Output the (X, Y) coordinate of the center of the cell containing the given text.  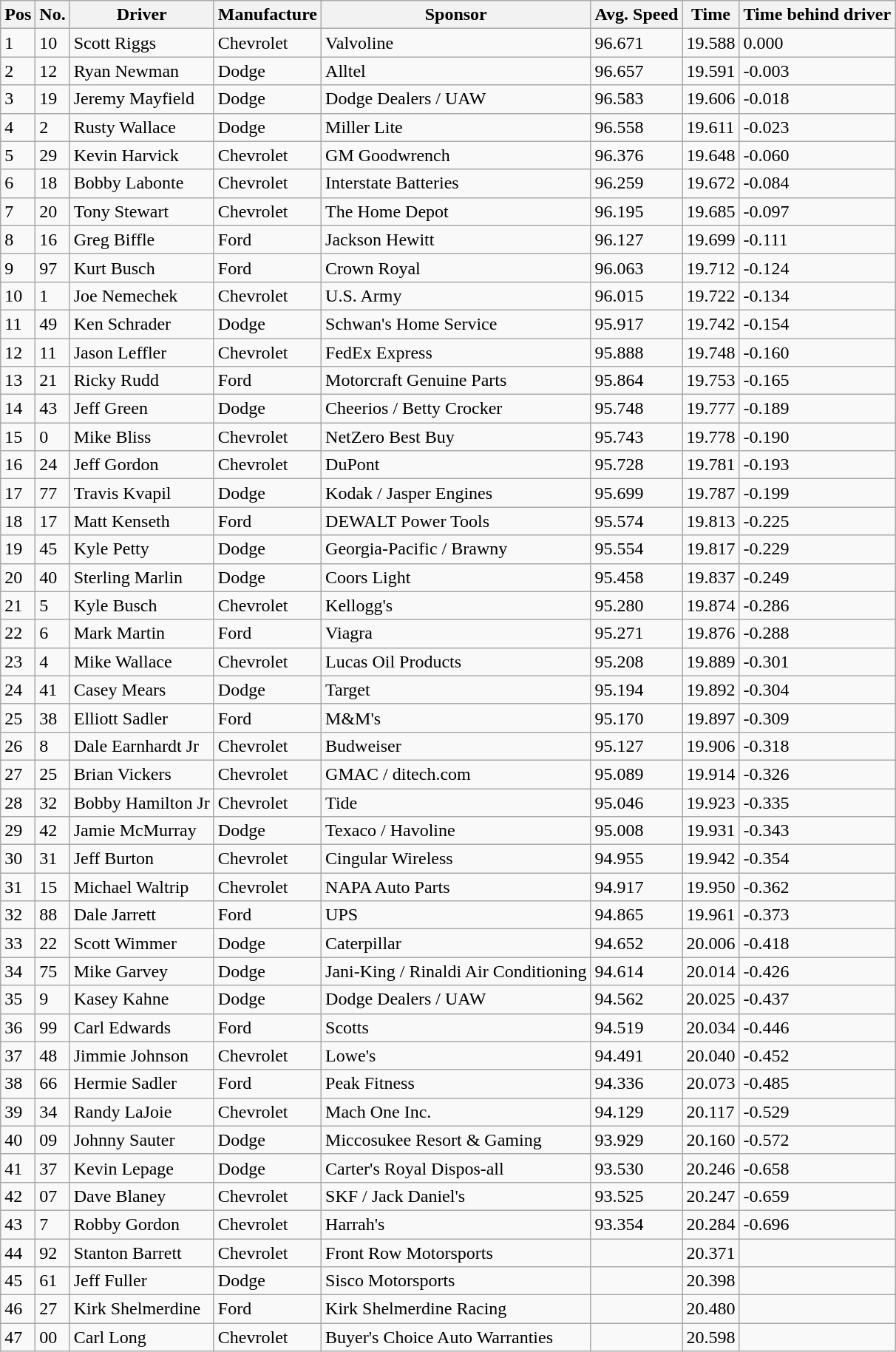
19.897 (711, 718)
19.748 (711, 353)
Target (456, 690)
-0.160 (818, 353)
20.040 (711, 1056)
19.588 (711, 43)
-0.309 (818, 718)
20.073 (711, 1084)
96.376 (637, 155)
Stanton Barrett (142, 1253)
95.046 (637, 802)
94.129 (637, 1112)
20.034 (711, 1027)
Jimmie Johnson (142, 1056)
Hermie Sadler (142, 1084)
-0.134 (818, 296)
Miccosukee Resort & Gaming (456, 1140)
19.606 (711, 99)
SKF / Jack Daniel's (456, 1196)
Greg Biffle (142, 240)
66 (52, 1084)
Kellogg's (456, 605)
95.743 (637, 437)
Miller Lite (456, 127)
Caterpillar (456, 943)
Motorcraft Genuine Parts (456, 381)
Mike Garvey (142, 971)
-0.452 (818, 1056)
19.923 (711, 802)
46 (18, 1309)
94.865 (637, 915)
96.127 (637, 240)
20.025 (711, 999)
94.652 (637, 943)
Jeff Gordon (142, 465)
20.284 (711, 1224)
19.591 (711, 71)
96.259 (637, 183)
Rusty Wallace (142, 127)
96.671 (637, 43)
19.672 (711, 183)
19.876 (711, 633)
-0.572 (818, 1140)
-0.165 (818, 381)
Jeff Burton (142, 859)
19.931 (711, 831)
95.699 (637, 493)
-0.225 (818, 521)
Scott Wimmer (142, 943)
Johnny Sauter (142, 1140)
94.917 (637, 887)
Bobby Labonte (142, 183)
Sponsor (456, 15)
-0.696 (818, 1224)
20.480 (711, 1309)
75 (52, 971)
96.657 (637, 71)
-0.658 (818, 1168)
Matt Kenseth (142, 521)
Jackson Hewitt (456, 240)
GMAC / ditech.com (456, 774)
UPS (456, 915)
Jeremy Mayfield (142, 99)
20.371 (711, 1253)
-0.304 (818, 690)
96.195 (637, 211)
95.089 (637, 774)
-0.373 (818, 915)
95.554 (637, 549)
09 (52, 1140)
23 (18, 662)
Pos (18, 15)
Jeff Green (142, 409)
44 (18, 1253)
95.458 (637, 577)
Joe Nemechek (142, 296)
19.685 (711, 211)
19.817 (711, 549)
19.787 (711, 493)
Manufacture (268, 15)
DEWALT Power Tools (456, 521)
3 (18, 99)
Tony Stewart (142, 211)
07 (52, 1196)
94.562 (637, 999)
Carl Edwards (142, 1027)
0.000 (818, 43)
95.208 (637, 662)
-0.529 (818, 1112)
Jeff Fuller (142, 1281)
Robby Gordon (142, 1224)
99 (52, 1027)
95.917 (637, 324)
Buyer's Choice Auto Warranties (456, 1337)
Interstate Batteries (456, 183)
20.117 (711, 1112)
Kirk Shelmerdine Racing (456, 1309)
19.874 (711, 605)
Mach One Inc. (456, 1112)
Bobby Hamilton Jr (142, 802)
-0.418 (818, 943)
Mark Martin (142, 633)
20.398 (711, 1281)
-0.485 (818, 1084)
-0.018 (818, 99)
-0.362 (818, 887)
39 (18, 1112)
-0.003 (818, 71)
Alltel (456, 71)
19.914 (711, 774)
Casey Mears (142, 690)
Coors Light (456, 577)
19.742 (711, 324)
-0.111 (818, 240)
95.728 (637, 465)
95.194 (637, 690)
94.614 (637, 971)
Driver (142, 15)
-0.426 (818, 971)
96.558 (637, 127)
35 (18, 999)
Carter's Royal Dispos-all (456, 1168)
96.015 (637, 296)
-0.288 (818, 633)
96.583 (637, 99)
Ryan Newman (142, 71)
95.280 (637, 605)
48 (52, 1056)
61 (52, 1281)
-0.190 (818, 437)
92 (52, 1253)
Travis Kvapil (142, 493)
30 (18, 859)
Cingular Wireless (456, 859)
-0.060 (818, 155)
95.888 (637, 353)
Kurt Busch (142, 268)
Brian Vickers (142, 774)
Dave Blaney (142, 1196)
Elliott Sadler (142, 718)
19.837 (711, 577)
NAPA Auto Parts (456, 887)
-0.335 (818, 802)
FedEx Express (456, 353)
88 (52, 915)
Jamie McMurray (142, 831)
Ricky Rudd (142, 381)
19.699 (711, 240)
95.127 (637, 746)
Mike Bliss (142, 437)
20.160 (711, 1140)
NetZero Best Buy (456, 437)
19.906 (711, 746)
-0.229 (818, 549)
49 (52, 324)
Mike Wallace (142, 662)
No. (52, 15)
Randy LaJoie (142, 1112)
Dale Earnhardt Jr (142, 746)
93.530 (637, 1168)
Crown Royal (456, 268)
-0.084 (818, 183)
M&M's (456, 718)
Harrah's (456, 1224)
Kodak / Jasper Engines (456, 493)
-0.193 (818, 465)
47 (18, 1337)
-0.659 (818, 1196)
Tide (456, 802)
Kyle Busch (142, 605)
93.929 (637, 1140)
-0.354 (818, 859)
93.354 (637, 1224)
19.777 (711, 409)
19.961 (711, 915)
19.611 (711, 127)
95.574 (637, 521)
19.781 (711, 465)
GM Goodwrench (456, 155)
-0.249 (818, 577)
-0.199 (818, 493)
20.006 (711, 943)
The Home Depot (456, 211)
-0.446 (818, 1027)
20.247 (711, 1196)
Jani-King / Rinaldi Air Conditioning (456, 971)
19.942 (711, 859)
19.813 (711, 521)
20.014 (711, 971)
Valvoline (456, 43)
00 (52, 1337)
95.170 (637, 718)
94.955 (637, 859)
Budweiser (456, 746)
28 (18, 802)
19.950 (711, 887)
97 (52, 268)
19.648 (711, 155)
Texaco / Havoline (456, 831)
20.598 (711, 1337)
Time (711, 15)
19.889 (711, 662)
Dale Jarrett (142, 915)
19.892 (711, 690)
13 (18, 381)
Viagra (456, 633)
Lucas Oil Products (456, 662)
33 (18, 943)
26 (18, 746)
94.491 (637, 1056)
0 (52, 437)
Kyle Petty (142, 549)
93.525 (637, 1196)
U.S. Army (456, 296)
Kevin Harvick (142, 155)
-0.097 (818, 211)
36 (18, 1027)
-0.154 (818, 324)
-0.301 (818, 662)
Peak Fitness (456, 1084)
Scotts (456, 1027)
-0.318 (818, 746)
19.753 (711, 381)
Time behind driver (818, 15)
Ken Schrader (142, 324)
Cheerios / Betty Crocker (456, 409)
Sterling Marlin (142, 577)
Kevin Lepage (142, 1168)
-0.189 (818, 409)
-0.023 (818, 127)
Kasey Kahne (142, 999)
95.864 (637, 381)
19.712 (711, 268)
95.008 (637, 831)
Avg. Speed (637, 15)
Sisco Motorsports (456, 1281)
-0.437 (818, 999)
19.722 (711, 296)
-0.286 (818, 605)
94.336 (637, 1084)
-0.124 (818, 268)
Lowe's (456, 1056)
77 (52, 493)
-0.326 (818, 774)
Jason Leffler (142, 353)
20.246 (711, 1168)
14 (18, 409)
94.519 (637, 1027)
Kirk Shelmerdine (142, 1309)
DuPont (456, 465)
Front Row Motorsports (456, 1253)
95.748 (637, 409)
Michael Waltrip (142, 887)
-0.343 (818, 831)
19.778 (711, 437)
96.063 (637, 268)
Georgia-Pacific / Brawny (456, 549)
Schwan's Home Service (456, 324)
Carl Long (142, 1337)
Scott Riggs (142, 43)
95.271 (637, 633)
